Detect which cell encompasses the target text, then output its [x, y] center coordinate. 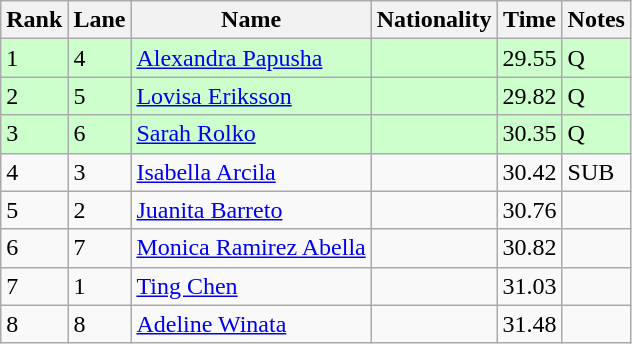
30.35 [530, 134]
Rank [34, 20]
31.48 [530, 324]
Name [251, 20]
Adeline Winata [251, 324]
29.55 [530, 58]
31.03 [530, 286]
Ting Chen [251, 286]
30.82 [530, 248]
29.82 [530, 96]
SUB [596, 172]
Time [530, 20]
Sarah Rolko [251, 134]
30.42 [530, 172]
Juanita Barreto [251, 210]
Lane [100, 20]
Lovisa Eriksson [251, 96]
Isabella Arcila [251, 172]
Notes [596, 20]
Monica Ramirez Abella [251, 248]
Alexandra Papusha [251, 58]
30.76 [530, 210]
Nationality [434, 20]
